Return [X, Y] of the center of cell containing provided text 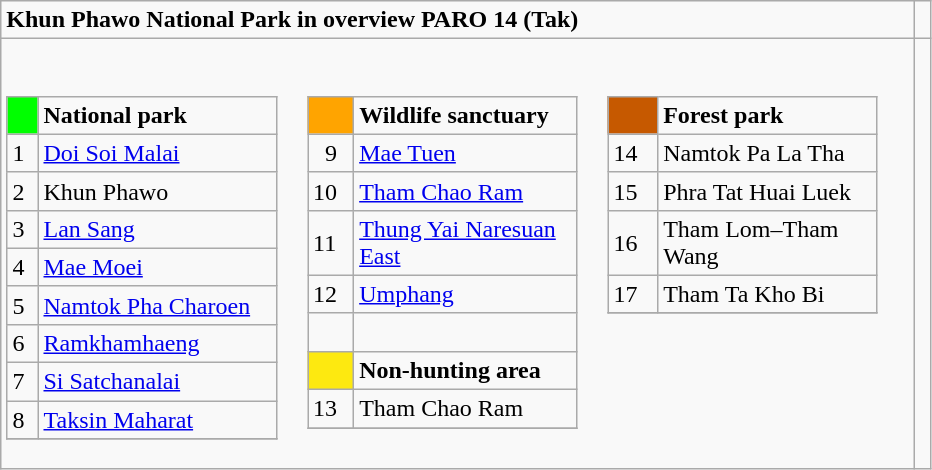
8 [22, 420]
2 [22, 191]
13 [331, 409]
16 [633, 242]
10 [331, 191]
Ramkhamhaeng [157, 343]
Umphang [466, 294]
Wildlife sanctuary [466, 115]
Forest park [768, 115]
Lan Sang [157, 229]
Namtok Pa La Tha [768, 153]
6 [22, 343]
Khun Phawo National Park in overview PARO 14 (Tak) [458, 20]
7 [22, 382]
5 [22, 305]
Taksin Maharat [157, 420]
Thung Yai Naresuan East [466, 242]
Tham Lom–Tham Wang [768, 242]
12 [331, 294]
National park [157, 115]
1 [22, 153]
4 [22, 267]
Si Satchanalai [157, 382]
Mae Tuen [466, 153]
Tham Ta Kho Bi [768, 294]
15 [633, 191]
11 [331, 242]
Doi Soi Malai [157, 153]
3 [22, 229]
Mae Moei [157, 267]
17 [633, 294]
Khun Phawo [157, 191]
Phra Tat Huai Luek [768, 191]
14 [633, 153]
Namtok Pha Charoen [157, 305]
Non-hunting area [466, 370]
9 [331, 153]
